Identify which cell holds the provided text, then report its (x, y) central coordinate. 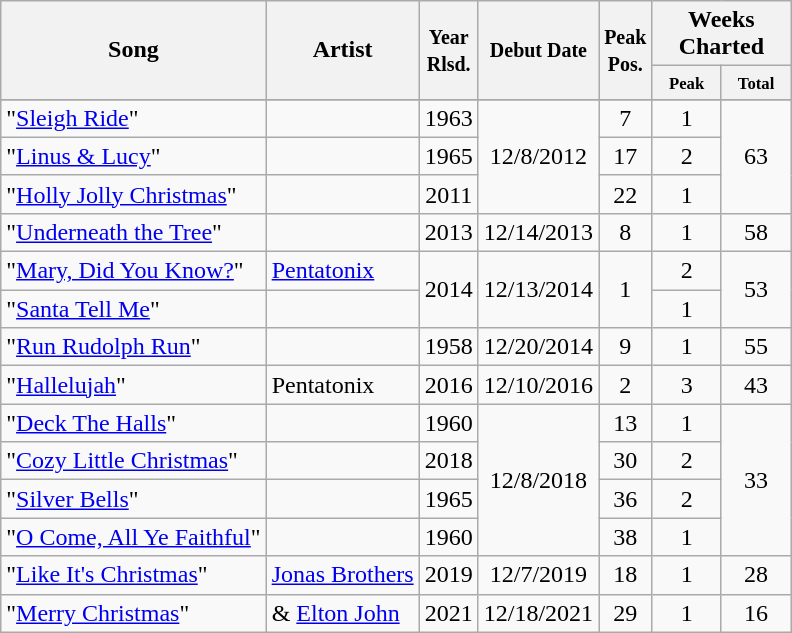
22 (626, 194)
18 (626, 575)
"Underneath the Tree" (134, 232)
Artist (342, 50)
"Cozy Little Christmas" (134, 461)
"Holly Jolly Christmas" (134, 194)
YearRlsd. (448, 50)
12/8/2012 (538, 156)
12/20/2014 (538, 347)
12/14/2013 (538, 232)
1963 (448, 118)
12/10/2016 (538, 385)
2013 (448, 232)
Peak (686, 82)
9 (626, 347)
2011 (448, 194)
53 (756, 290)
"O Come, All Ye Faithful" (134, 537)
38 (626, 537)
17 (626, 156)
& Elton John (342, 613)
Song (134, 50)
2014 (448, 290)
63 (756, 156)
"Sleigh Ride" (134, 118)
12/18/2021 (538, 613)
"Linus & Lucy" (134, 156)
Debut Date (538, 50)
"Like It's Christmas" (134, 575)
12/7/2019 (538, 575)
28 (756, 575)
33 (756, 480)
3 (686, 385)
2018 (448, 461)
43 (756, 385)
Weeks Charted (722, 34)
"Merry Christmas" (134, 613)
58 (756, 232)
30 (626, 461)
1958 (448, 347)
PeakPos. (626, 50)
8 (626, 232)
Jonas Brothers (342, 575)
"Silver Bells" (134, 499)
"Hallelujah" (134, 385)
36 (626, 499)
"Run Rudolph Run" (134, 347)
2019 (448, 575)
"Santa Tell Me" (134, 309)
16 (756, 613)
7 (626, 118)
29 (626, 613)
"Deck The Halls" (134, 423)
13 (626, 423)
Total (756, 82)
"Mary, Did You Know?" (134, 271)
55 (756, 347)
12/13/2014 (538, 290)
2016 (448, 385)
2021 (448, 613)
12/8/2018 (538, 480)
